Pinpoint the cell where the given text exists, returning its [X, Y] midpoint coordinate. 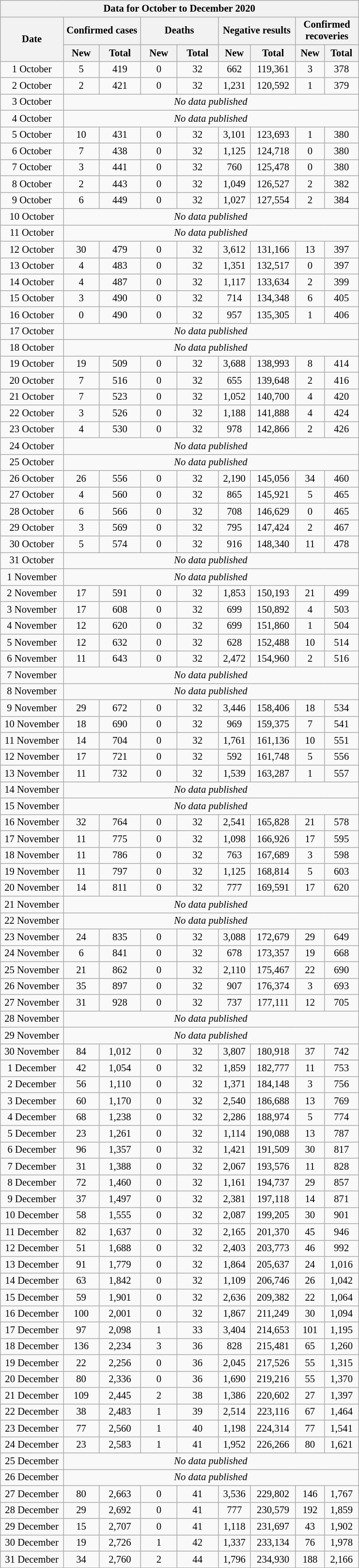
2,583 [120, 1445]
146 [310, 1494]
1,357 [120, 1150]
384 [341, 200]
1,118 [234, 1527]
438 [120, 151]
560 [120, 495]
19 November [32, 872]
1,621 [341, 1445]
11 December [32, 1232]
231,697 [273, 1527]
30 November [32, 1052]
6 December [32, 1150]
84 [81, 1052]
234,930 [273, 1559]
Data for October to December 2020 [179, 8]
4 December [32, 1117]
15 [81, 1527]
2,483 [120, 1412]
1,464 [341, 1412]
416 [341, 380]
1,161 [234, 1183]
662 [234, 69]
76 [310, 1543]
27 December [32, 1494]
742 [341, 1052]
2 October [32, 86]
797 [120, 872]
44 [198, 1559]
3,807 [234, 1052]
2,336 [120, 1379]
509 [120, 364]
578 [341, 822]
787 [341, 1134]
21 December [32, 1396]
135,305 [273, 315]
2 December [32, 1084]
16 November [32, 822]
708 [234, 511]
20 December [32, 1379]
1,170 [120, 1101]
1,016 [341, 1265]
598 [341, 855]
526 [120, 413]
145,056 [273, 479]
557 [341, 773]
68 [81, 1117]
928 [120, 1003]
1,351 [234, 266]
40 [198, 1428]
139,648 [273, 380]
101 [310, 1330]
26 October [32, 479]
3,404 [234, 1330]
534 [341, 708]
5 December [32, 1134]
154,960 [273, 659]
Confirmed recoveries [327, 31]
29 October [32, 528]
15 November [32, 806]
8 November [32, 691]
693 [341, 986]
3,101 [234, 135]
9 November [32, 708]
31 December [32, 1559]
1,842 [120, 1281]
424 [341, 413]
184,148 [273, 1084]
18 November [32, 855]
125,478 [273, 167]
569 [120, 528]
8 December [32, 1183]
643 [120, 659]
841 [120, 953]
147,424 [273, 528]
957 [234, 315]
1,337 [234, 1543]
21 November [32, 904]
1,952 [234, 1445]
1,637 [120, 1232]
916 [234, 544]
7 December [32, 1166]
2,001 [120, 1314]
907 [234, 986]
177,111 [273, 1003]
168,814 [273, 872]
35 [81, 986]
119,361 [273, 69]
203,773 [273, 1248]
9 October [32, 200]
668 [341, 953]
2,726 [120, 1543]
2,560 [120, 1428]
865 [234, 495]
205,637 [273, 1265]
628 [234, 642]
1,027 [234, 200]
11 November [32, 741]
132,517 [273, 266]
26 December [32, 1477]
2,707 [120, 1527]
756 [341, 1084]
19 October [32, 364]
14 October [32, 282]
191,509 [273, 1150]
3,688 [234, 364]
2,234 [120, 1346]
1,902 [341, 1527]
172,679 [273, 937]
175,467 [273, 970]
3,088 [234, 937]
1,260 [341, 1346]
1,098 [234, 839]
4 November [32, 626]
145,921 [273, 495]
1,315 [341, 1363]
478 [341, 544]
3,612 [234, 249]
1 October [32, 69]
530 [120, 429]
23 November [32, 937]
192 [310, 1510]
21 October [32, 397]
211,249 [273, 1314]
5 November [32, 642]
1,796 [234, 1559]
59 [81, 1297]
2,636 [234, 1297]
109 [81, 1396]
25 October [32, 462]
1,867 [234, 1314]
5 October [32, 135]
721 [120, 757]
161,748 [273, 757]
215,481 [273, 1346]
33 [198, 1330]
224,314 [273, 1428]
27 [310, 1396]
1 December [32, 1068]
487 [120, 282]
1,195 [341, 1330]
421 [120, 86]
632 [120, 642]
Negative results [257, 31]
223,116 [273, 1412]
862 [120, 970]
714 [234, 298]
197,118 [273, 1199]
1,109 [234, 1281]
2,541 [234, 822]
27 November [32, 1003]
732 [120, 773]
764 [120, 822]
9 December [32, 1199]
12 October [32, 249]
479 [120, 249]
1,853 [234, 593]
608 [120, 610]
20 October [32, 380]
220,602 [273, 1396]
24 October [32, 446]
574 [120, 544]
180,918 [273, 1052]
167,689 [273, 855]
46 [310, 1248]
100 [81, 1314]
406 [341, 315]
378 [341, 69]
2,540 [234, 1101]
16 October [32, 315]
56 [81, 1084]
901 [341, 1215]
1,110 [120, 1084]
24 December [32, 1445]
399 [341, 282]
817 [341, 1150]
1,370 [341, 1379]
2,190 [234, 479]
2,110 [234, 970]
141,888 [273, 413]
173,357 [273, 953]
1,541 [341, 1428]
193,576 [273, 1166]
1,094 [341, 1314]
3 October [32, 102]
Confirmed cases [102, 31]
142,866 [273, 429]
672 [120, 708]
166,926 [273, 839]
123,693 [273, 135]
1,864 [234, 1265]
188 [310, 1559]
1,761 [234, 741]
514 [341, 642]
1,767 [341, 1494]
420 [341, 397]
163,287 [273, 773]
595 [341, 839]
165,828 [273, 822]
146,629 [273, 511]
2,760 [120, 1559]
27 October [32, 495]
214,653 [273, 1330]
1,114 [234, 1134]
136 [81, 1346]
2,098 [120, 1330]
18 December [32, 1346]
774 [341, 1117]
26 November [32, 986]
22 November [32, 921]
763 [234, 855]
169,591 [273, 888]
29 November [32, 1035]
63 [81, 1281]
96 [81, 1150]
504 [341, 626]
120,592 [273, 86]
2,472 [234, 659]
152,488 [273, 642]
603 [341, 872]
25 November [32, 970]
2,445 [120, 1396]
31 October [32, 560]
20 November [32, 888]
17 November [32, 839]
978 [234, 429]
705 [341, 1003]
1,371 [234, 1084]
1,052 [234, 397]
786 [120, 855]
65 [310, 1346]
857 [341, 1183]
1,688 [120, 1248]
4 October [32, 118]
769 [341, 1101]
17 December [32, 1330]
29 December [32, 1527]
150,193 [273, 593]
201,370 [273, 1232]
419 [120, 69]
16 December [32, 1314]
3 December [32, 1101]
13 November [32, 773]
405 [341, 298]
6 October [32, 151]
217,526 [273, 1363]
11 October [32, 233]
2,067 [234, 1166]
523 [120, 397]
1,690 [234, 1379]
753 [341, 1068]
10 December [32, 1215]
1,117 [234, 282]
1,397 [341, 1396]
649 [341, 937]
2,514 [234, 1412]
2,403 [234, 1248]
795 [234, 528]
22 December [32, 1412]
126,527 [273, 184]
151,860 [273, 626]
382 [341, 184]
159,375 [273, 724]
897 [120, 986]
1,261 [120, 1134]
134,348 [273, 298]
591 [120, 593]
15 December [32, 1297]
2,087 [234, 1215]
426 [341, 429]
133,634 [273, 282]
503 [341, 610]
1,042 [341, 1281]
655 [234, 380]
2,381 [234, 1199]
2,256 [120, 1363]
2 November [32, 593]
2,166 [341, 1559]
414 [341, 364]
1,978 [341, 1543]
1,460 [120, 1183]
1,231 [234, 86]
1,049 [234, 184]
28 November [32, 1019]
18 October [32, 348]
2,692 [120, 1510]
1,497 [120, 1199]
449 [120, 200]
182,777 [273, 1068]
131,166 [273, 249]
226,266 [273, 1445]
97 [81, 1330]
1,779 [120, 1265]
91 [81, 1265]
1,388 [120, 1166]
138,993 [273, 364]
17 October [32, 331]
206,746 [273, 1281]
28 December [32, 1510]
1,012 [120, 1052]
209,382 [273, 1297]
25 December [32, 1461]
775 [120, 839]
592 [234, 757]
13 October [32, 266]
30 December [32, 1543]
219,216 [273, 1379]
186,688 [273, 1101]
460 [341, 479]
43 [310, 1527]
1,238 [120, 1117]
1,901 [120, 1297]
566 [120, 511]
2,286 [234, 1117]
760 [234, 167]
7 November [32, 675]
379 [341, 86]
30 October [32, 544]
190,088 [273, 1134]
969 [234, 724]
194,737 [273, 1183]
811 [120, 888]
229,802 [273, 1494]
23 December [32, 1428]
230,579 [273, 1510]
8 [310, 364]
14 November [32, 790]
12 December [32, 1248]
58 [81, 1215]
2,663 [120, 1494]
1,421 [234, 1150]
3 November [32, 610]
1,386 [234, 1396]
992 [341, 1248]
72 [81, 1183]
871 [341, 1199]
3,536 [234, 1494]
67 [310, 1412]
1,054 [120, 1068]
124,718 [273, 151]
23 October [32, 429]
7 October [32, 167]
10 November [32, 724]
51 [81, 1248]
8 October [32, 184]
431 [120, 135]
443 [120, 184]
541 [341, 724]
499 [341, 593]
148,340 [273, 544]
14 December [32, 1281]
1,064 [341, 1297]
483 [120, 266]
3,446 [234, 708]
1,198 [234, 1428]
13 December [32, 1265]
140,700 [273, 397]
188,974 [273, 1117]
1,539 [234, 773]
12 November [32, 757]
441 [120, 167]
233,134 [273, 1543]
127,554 [273, 200]
946 [341, 1232]
161,136 [273, 741]
2,045 [234, 1363]
150,892 [273, 610]
82 [81, 1232]
704 [120, 741]
551 [341, 741]
835 [120, 937]
24 November [32, 953]
1,555 [120, 1215]
28 October [32, 511]
1 November [32, 577]
2,165 [234, 1232]
Deaths [179, 31]
467 [341, 528]
39 [198, 1412]
45 [310, 1232]
15 October [32, 298]
678 [234, 953]
1,188 [234, 413]
158,406 [273, 708]
176,374 [273, 986]
22 October [32, 413]
60 [81, 1101]
737 [234, 1003]
19 December [32, 1363]
6 November [32, 659]
Date [32, 39]
199,205 [273, 1215]
10 October [32, 217]
